Extract the [X, Y] coordinate from the center of the cell holding the provided text.  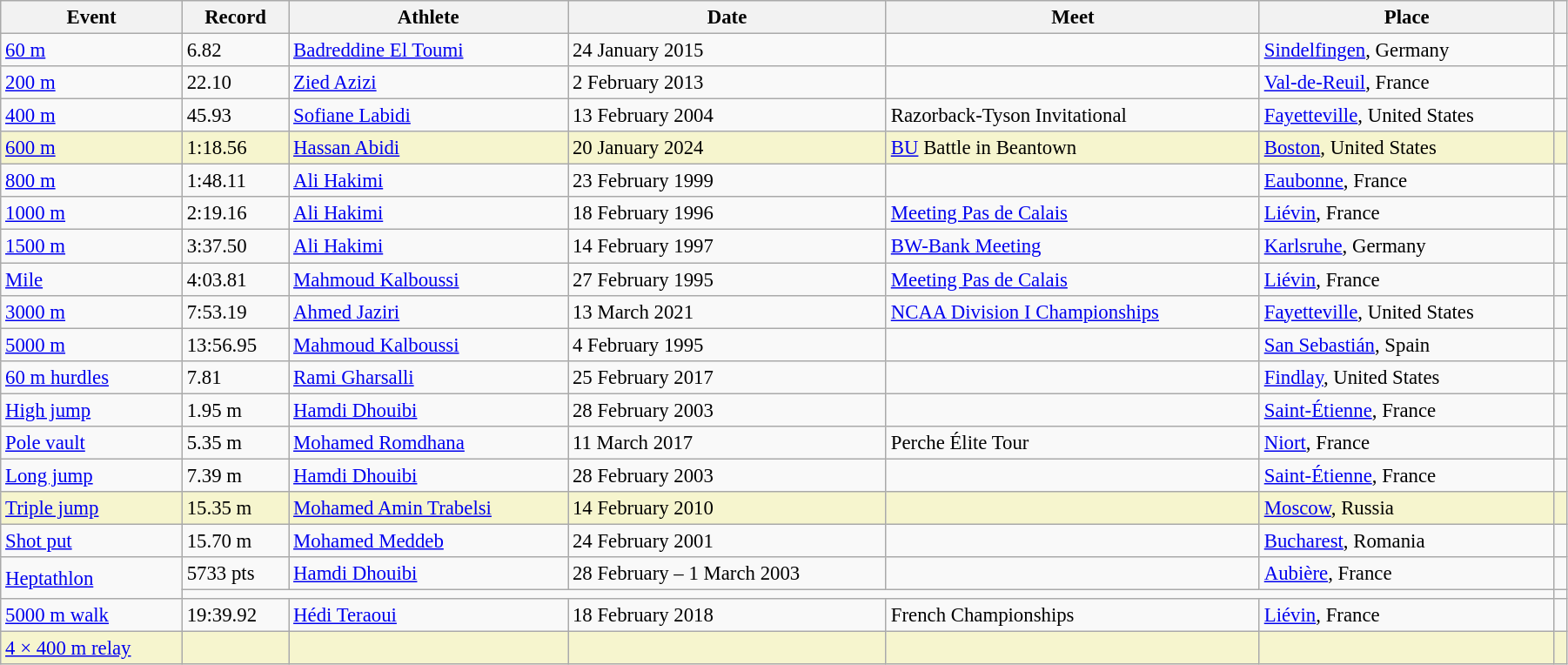
13:56.95 [235, 345]
Boston, United States [1406, 148]
Event [92, 17]
1:18.56 [235, 148]
Bucharest, Romania [1406, 541]
1:48.11 [235, 181]
2:19.16 [235, 213]
15.35 m [235, 508]
Hédi Teraoui [428, 615]
4 February 1995 [727, 345]
Record [235, 17]
23 February 1999 [727, 181]
Karlsruhe, Germany [1406, 246]
5000 m [92, 345]
Badreddine El Toumi [428, 50]
Perche Élite Tour [1072, 443]
400 m [92, 116]
Niort, France [1406, 443]
1.95 m [235, 410]
4 × 400 m relay [92, 648]
24 February 2001 [727, 541]
Eaubonne, France [1406, 181]
2 February 2013 [727, 83]
1500 m [92, 246]
200 m [92, 83]
Mohamed Meddeb [428, 541]
Findlay, United States [1406, 377]
19:39.92 [235, 615]
4:03.81 [235, 279]
13 March 2021 [727, 312]
27 February 1995 [727, 279]
Date [727, 17]
BW-Bank Meeting [1072, 246]
14 February 1997 [727, 246]
Long jump [92, 475]
Hassan Abidi [428, 148]
San Sebastián, Spain [1406, 345]
Mile [92, 279]
28 February – 1 March 2003 [727, 574]
60 m [92, 50]
Triple jump [92, 508]
7:53.19 [235, 312]
24 January 2015 [727, 50]
Pole vault [92, 443]
6.82 [235, 50]
20 January 2024 [727, 148]
Shot put [92, 541]
Sofiane Labidi [428, 116]
800 m [92, 181]
Place [1406, 17]
3:37.50 [235, 246]
Aubière, France [1406, 574]
7.39 m [235, 475]
3000 m [92, 312]
NCAA Division I Championships [1072, 312]
Mohamed Romdhana [428, 443]
Rami Gharsalli [428, 377]
11 March 2017 [727, 443]
High jump [92, 410]
5000 m walk [92, 615]
7.81 [235, 377]
Athlete [428, 17]
5.35 m [235, 443]
Sindelfingen, Germany [1406, 50]
15.70 m [235, 541]
Mohamed Amin Trabelsi [428, 508]
1000 m [92, 213]
60 m hurdles [92, 377]
600 m [92, 148]
13 February 2004 [727, 116]
5733 pts [235, 574]
Val-de-Reuil, France [1406, 83]
Zied Azizi [428, 83]
18 February 2018 [727, 615]
French Championships [1072, 615]
Razorback-Tyson Invitational [1072, 116]
22.10 [235, 83]
Meet [1072, 17]
45.93 [235, 116]
Moscow, Russia [1406, 508]
14 February 2010 [727, 508]
BU Battle in Beantown [1072, 148]
25 February 2017 [727, 377]
18 February 1996 [727, 213]
Heptathlon [92, 578]
Ahmed Jaziri [428, 312]
